Identify which cell holds the provided text, then report its (X, Y) central coordinate. 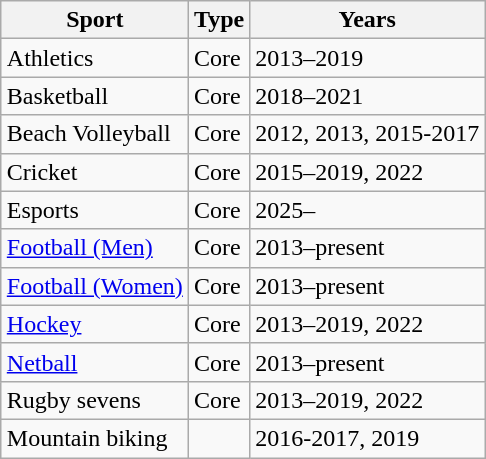
2013–2019 (368, 58)
Type (218, 20)
2012, 2013, 2015-2017 (368, 134)
Football (Women) (94, 286)
Athletics (94, 58)
Football (Men) (94, 248)
Cricket (94, 172)
Mountain biking (94, 438)
Netball (94, 362)
2025– (368, 210)
Rugby sevens (94, 400)
Basketball (94, 96)
Hockey (94, 324)
2016-2017, 2019 (368, 438)
Years (368, 20)
2015–2019, 2022 (368, 172)
Beach Volleyball (94, 134)
Esports (94, 210)
2018–2021 (368, 96)
Sport (94, 20)
